Locate the cell with the specified text and output its [X, Y] center coordinate. 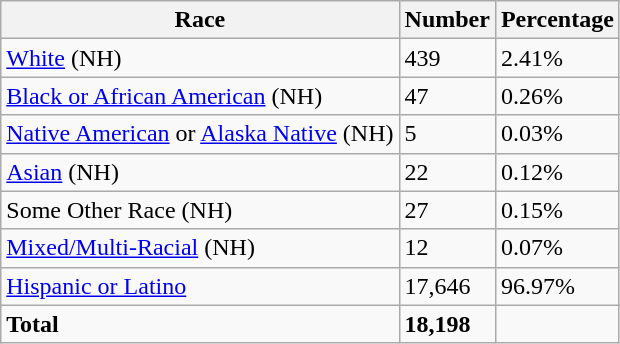
Mixed/Multi-Racial (NH) [200, 248]
12 [447, 248]
0.26% [557, 96]
Some Other Race (NH) [200, 210]
Black or African American (NH) [200, 96]
0.12% [557, 172]
Native American or Alaska Native (NH) [200, 134]
27 [447, 210]
Percentage [557, 20]
White (NH) [200, 58]
0.15% [557, 210]
17,646 [447, 286]
Asian (NH) [200, 172]
2.41% [557, 58]
Hispanic or Latino [200, 286]
439 [447, 58]
0.07% [557, 248]
18,198 [447, 324]
Race [200, 20]
47 [447, 96]
22 [447, 172]
0.03% [557, 134]
Total [200, 324]
96.97% [557, 286]
5 [447, 134]
Number [447, 20]
